Capture the cell that displays the provided text and extract its [x, y] central coordinate. 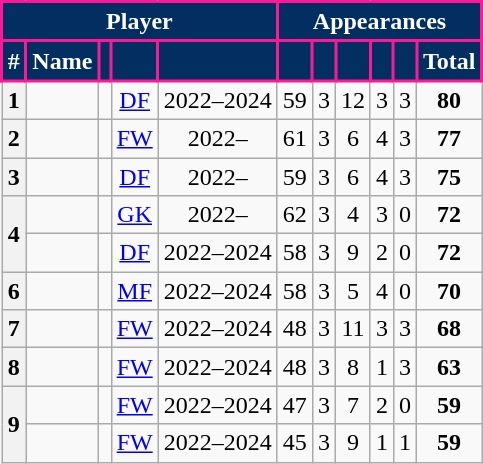
Total [450, 61]
63 [450, 367]
Appearances [379, 22]
70 [450, 291]
80 [450, 100]
47 [294, 405]
12 [352, 100]
Player [140, 22]
MF [134, 291]
77 [450, 138]
61 [294, 138]
5 [352, 291]
GK [134, 215]
75 [450, 177]
# [14, 61]
68 [450, 329]
62 [294, 215]
45 [294, 443]
11 [352, 329]
Name [62, 61]
